Determine the (x, y) coordinate at the center of the cell enclosing the given text.  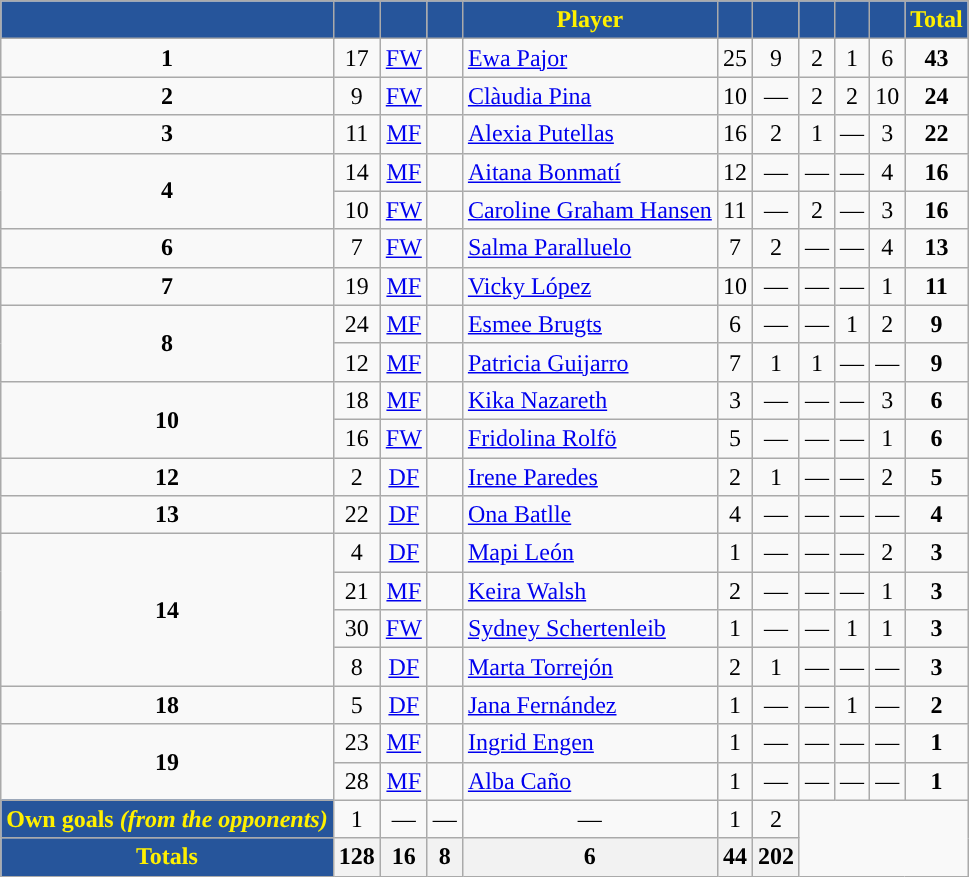
44 (734, 857)
21 (356, 591)
Ingrid Engen (590, 743)
17 (356, 58)
Clàudia Pina (590, 96)
Fridolina Rolfö (590, 438)
Player (590, 20)
Vicky López (590, 286)
Irene Paredes (590, 477)
Sydney Schertenleib (590, 629)
23 (356, 743)
25 (734, 58)
Alexia Putellas (590, 134)
Aitana Bonmatí (590, 172)
28 (356, 781)
Alba Caño (590, 781)
30 (356, 629)
Marta Torrejón (590, 667)
Salma Paralluelo (590, 248)
Own goals (from the opponents) (167, 819)
202 (776, 857)
Jana Fernández (590, 705)
Total (937, 20)
Keira Walsh (590, 591)
128 (356, 857)
Patricia Guijarro (590, 362)
Ewa Pajor (590, 58)
Esmee Brugts (590, 324)
Kika Nazareth (590, 400)
Ona Batlle (590, 515)
43 (937, 58)
Caroline Graham Hansen (590, 210)
Mapi León (590, 553)
Totals (167, 857)
